From the cell containing the given text, extract its center point as (x, y) coordinate. 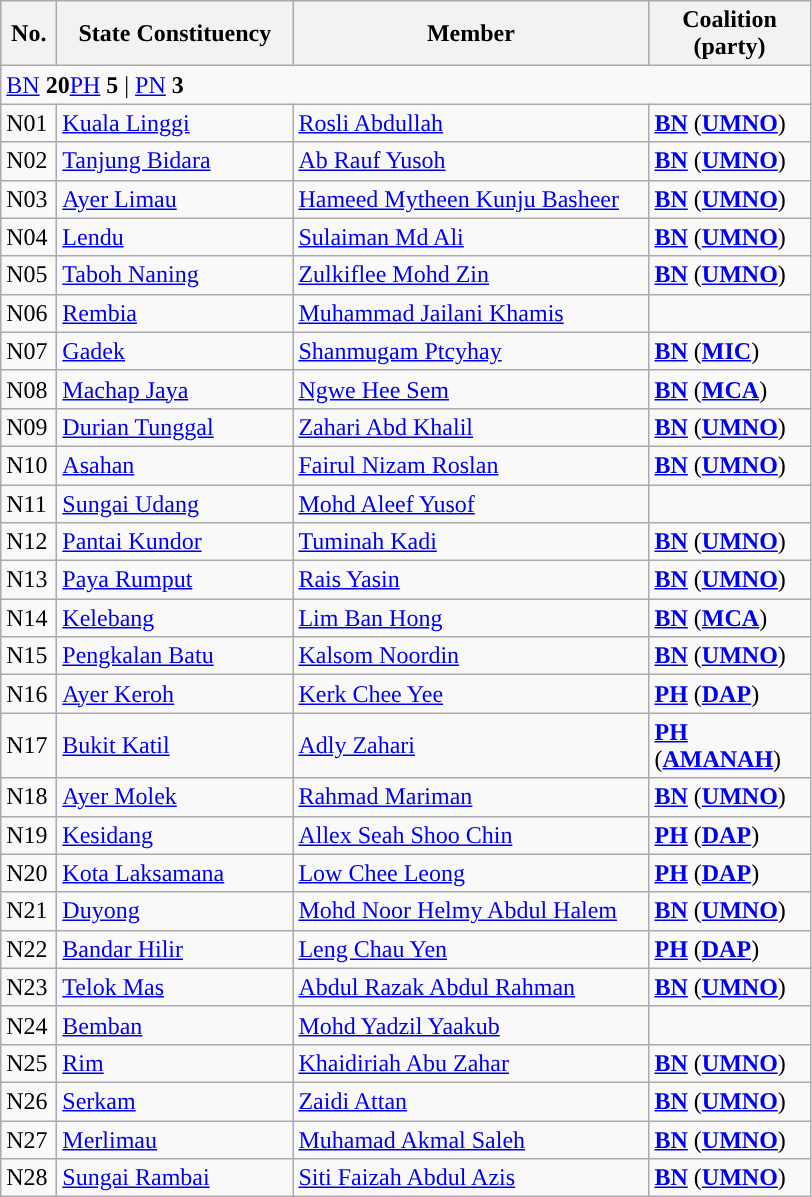
N09 (29, 427)
Rim (175, 1063)
N17 (29, 746)
Pengkalan Batu (175, 656)
N21 (29, 911)
BN 20PH 5 | PN 3 (406, 85)
Abdul Razak Abdul Rahman (471, 987)
State Constituency (175, 34)
Leng Chau Yen (471, 949)
Taboh Naning (175, 275)
Rais Yasin (471, 580)
BN (MIC) (730, 351)
N07 (29, 351)
Khaidiriah Abu Zahar (471, 1063)
Tanjung Bidara (175, 161)
Allex Seah Shoo Chin (471, 835)
Ayer Molek (175, 797)
Kelebang (175, 618)
Gadek (175, 351)
Member (471, 34)
Kerk Chee Yee (471, 694)
Ab Rauf Yusoh (471, 161)
Asahan (175, 465)
Tuminah Kadi (471, 542)
Lim Ban Hong (471, 618)
Zaidi Attan (471, 1101)
Adly Zahari (471, 746)
N19 (29, 835)
Zahari Abd Khalil (471, 427)
Mohd Yadzil Yaakub (471, 1025)
Kalsom Noordin (471, 656)
Ngwe Hee Sem (471, 389)
N16 (29, 694)
Kota Laksamana (175, 873)
Ayer Limau (175, 199)
N15 (29, 656)
Pantai Kundor (175, 542)
Rosli Abdullah (471, 123)
N22 (29, 949)
Zulkiflee Mohd Zin (471, 275)
N01 (29, 123)
No. (29, 34)
Mohd Aleef Yusof (471, 503)
Telok Mas (175, 987)
Rahmad Mariman (471, 797)
Ayer Keroh (175, 694)
Sungai Rambai (175, 1178)
Sungai Udang (175, 503)
N14 (29, 618)
N27 (29, 1139)
Lendu (175, 237)
N08 (29, 389)
N06 (29, 313)
N26 (29, 1101)
Shanmugam Ptcyhay (471, 351)
N10 (29, 465)
Fairul Nizam Roslan (471, 465)
N28 (29, 1178)
Durian Tunggal (175, 427)
Coalition (party) (730, 34)
Rembia (175, 313)
Siti Faizah Abdul Azis (471, 1178)
Low Chee Leong (471, 873)
Duyong (175, 911)
Bandar Hilir (175, 949)
N25 (29, 1063)
N20 (29, 873)
N23 (29, 987)
Merlimau (175, 1139)
N18 (29, 797)
Kesidang (175, 835)
Muhammad Jailani Khamis (471, 313)
Bemban (175, 1025)
Hameed Mytheen Kunju Basheer (471, 199)
Kuala Linggi (175, 123)
N03 (29, 199)
Sulaiman Md Ali (471, 237)
N04 (29, 237)
Paya Rumput (175, 580)
Bukit Katil (175, 746)
N24 (29, 1025)
PH (AMANAH) (730, 746)
N13 (29, 580)
N11 (29, 503)
N05 (29, 275)
N12 (29, 542)
Mohd Noor Helmy Abdul Halem (471, 911)
Muhamad Akmal Saleh (471, 1139)
Serkam (175, 1101)
N02 (29, 161)
Machap Jaya (175, 389)
